Output the [x, y] coordinate of the center of the cell containing the given text.  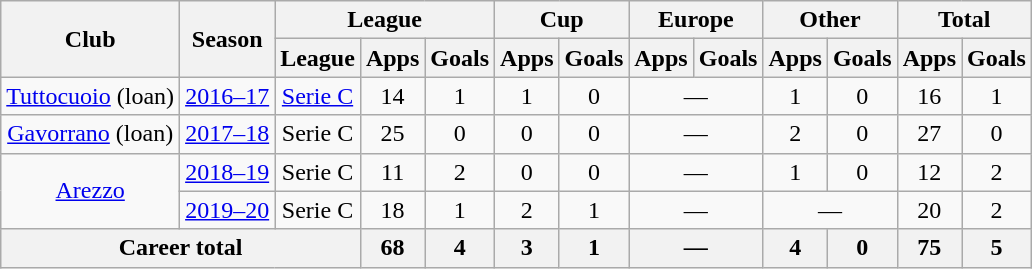
5 [997, 248]
20 [929, 210]
Other [830, 20]
2019–20 [228, 210]
16 [929, 96]
Gavorrano (loan) [90, 134]
75 [929, 248]
27 [929, 134]
Career total [181, 248]
14 [392, 96]
11 [392, 172]
Season [228, 39]
2018–19 [228, 172]
3 [527, 248]
2016–17 [228, 96]
Tuttocuoio (loan) [90, 96]
12 [929, 172]
2017–18 [228, 134]
68 [392, 248]
18 [392, 210]
Total [964, 20]
Cup [562, 20]
Club [90, 39]
Arezzo [90, 191]
Europe [696, 20]
25 [392, 134]
